Extract the (x, y) coordinate from the center of the cell holding the provided text.  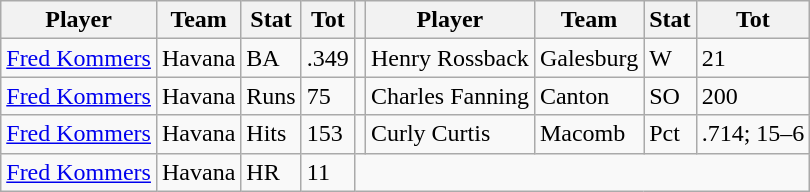
.714; 15–6 (753, 134)
BA (271, 58)
Curly Curtis (450, 134)
Henry Rossback (450, 58)
Hits (271, 134)
Macomb (588, 134)
75 (328, 96)
W (670, 58)
SO (670, 96)
153 (328, 134)
HR (271, 172)
.349 (328, 58)
200 (753, 96)
Canton (588, 96)
11 (328, 172)
Galesburg (588, 58)
Charles Fanning (450, 96)
Pct (670, 134)
21 (753, 58)
Runs (271, 96)
